Detect which cell encompasses the target text, then output its (X, Y) center coordinate. 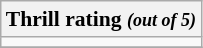
Thrill rating (out of 5) (101, 19)
